Pinpoint the cell where the given text exists, returning its (x, y) midpoint coordinate. 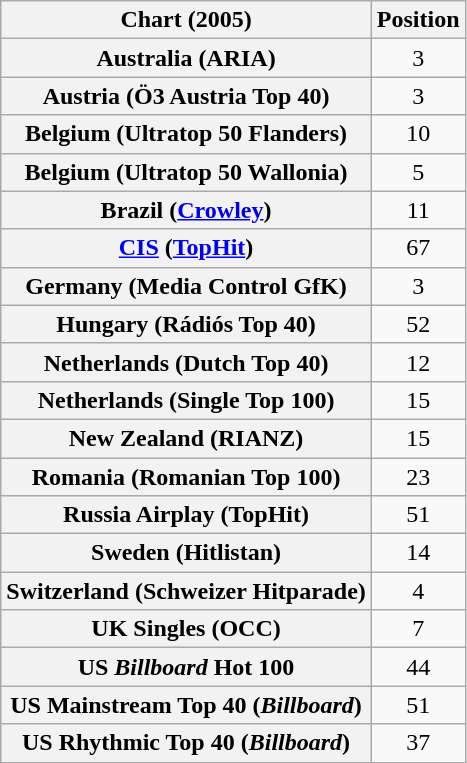
Netherlands (Single Top 100) (186, 400)
5 (418, 172)
US Billboard Hot 100 (186, 667)
4 (418, 591)
10 (418, 134)
Romania (Romanian Top 100) (186, 477)
67 (418, 248)
23 (418, 477)
Australia (ARIA) (186, 58)
Sweden (Hitlistan) (186, 553)
Brazil (Crowley) (186, 210)
New Zealand (RIANZ) (186, 438)
44 (418, 667)
52 (418, 324)
Chart (2005) (186, 20)
Netherlands (Dutch Top 40) (186, 362)
7 (418, 629)
CIS (TopHit) (186, 248)
Russia Airplay (TopHit) (186, 515)
Belgium (Ultratop 50 Flanders) (186, 134)
12 (418, 362)
US Mainstream Top 40 (Billboard) (186, 705)
Hungary (Rádiós Top 40) (186, 324)
Germany (Media Control GfK) (186, 286)
14 (418, 553)
Switzerland (Schweizer Hitparade) (186, 591)
Austria (Ö3 Austria Top 40) (186, 96)
Belgium (Ultratop 50 Wallonia) (186, 172)
Position (418, 20)
37 (418, 743)
11 (418, 210)
UK Singles (OCC) (186, 629)
US Rhythmic Top 40 (Billboard) (186, 743)
